Extract the [x, y] coordinate from the center of the cell holding the provided text.  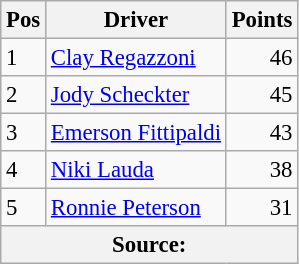
1 [24, 58]
31 [262, 208]
46 [262, 58]
Niki Lauda [136, 170]
Ronnie Peterson [136, 208]
Clay Regazzoni [136, 58]
Pos [24, 20]
4 [24, 170]
5 [24, 208]
45 [262, 95]
Points [262, 20]
Driver [136, 20]
3 [24, 133]
38 [262, 170]
Source: [150, 245]
43 [262, 133]
2 [24, 95]
Jody Scheckter [136, 95]
Emerson Fittipaldi [136, 133]
